Search for the cell housing the specified text and yield its [x, y] center coordinate. 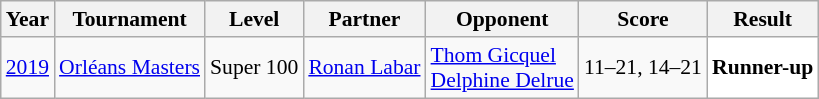
11–21, 14–21 [643, 68]
Result [762, 19]
Opponent [502, 19]
Orléans Masters [130, 68]
Thom Gicquel Delphine Delrue [502, 68]
2019 [28, 68]
Runner-up [762, 68]
Tournament [130, 19]
Ronan Labar [364, 68]
Score [643, 19]
Partner [364, 19]
Super 100 [254, 68]
Level [254, 19]
Year [28, 19]
